For the text-containing cell, return its midpoint in (x, y) coordinate format. 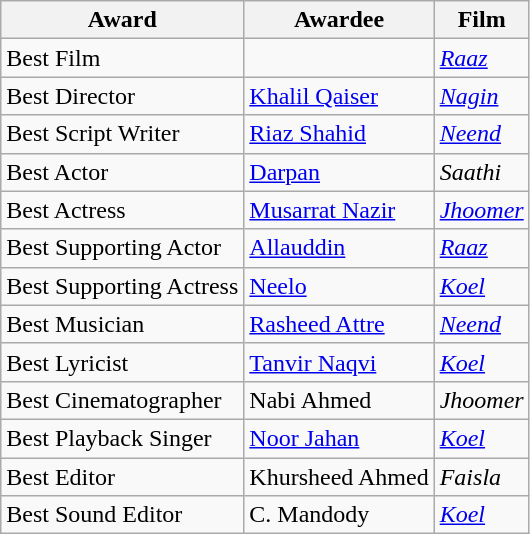
Khursheed Ahmed (339, 477)
Allauddin (339, 248)
Awardee (339, 20)
Award (122, 20)
C. Mandody (339, 515)
Best Editor (122, 477)
Best Sound Editor (122, 515)
Faisla (482, 477)
Nabi Ahmed (339, 400)
Best Supporting Actor (122, 248)
Best Supporting Actress (122, 286)
Khalil Qaiser (339, 96)
Best Musician (122, 324)
Best Script Writer (122, 134)
Nagin (482, 96)
Tanvir Naqvi (339, 362)
Riaz Shahid (339, 134)
Musarrat Nazir (339, 210)
Best Cinematographer (122, 400)
Best Playback Singer (122, 438)
Neelo (339, 286)
Best Lyricist (122, 362)
Best Director (122, 96)
Darpan (339, 172)
Best Actor (122, 172)
Rasheed Attre (339, 324)
Saathi (482, 172)
Noor Jahan (339, 438)
Film (482, 20)
Best Actress (122, 210)
Best Film (122, 58)
